Pinpoint the cell where the given text exists, returning its (x, y) midpoint coordinate. 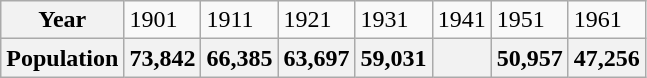
59,031 (394, 58)
1901 (162, 20)
66,385 (240, 58)
63,697 (316, 58)
Year (62, 20)
1911 (240, 20)
1921 (316, 20)
1931 (394, 20)
1941 (462, 20)
47,256 (606, 58)
1961 (606, 20)
1951 (530, 20)
50,957 (530, 58)
Population (62, 58)
73,842 (162, 58)
